Determine the (X, Y) coordinate at the center of the cell enclosing the given text.  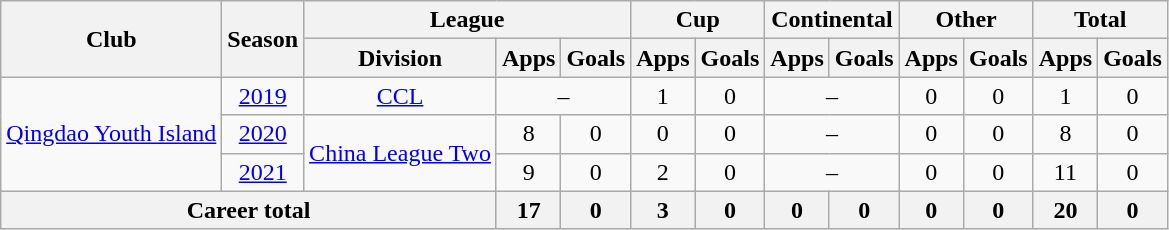
Qingdao Youth Island (112, 134)
20 (1065, 210)
Cup (698, 20)
Total (1100, 20)
2 (663, 172)
3 (663, 210)
Career total (249, 210)
2019 (263, 96)
2021 (263, 172)
Other (966, 20)
2020 (263, 134)
China League Two (400, 153)
CCL (400, 96)
Continental (832, 20)
11 (1065, 172)
Division (400, 58)
17 (528, 210)
Club (112, 39)
9 (528, 172)
League (468, 20)
Season (263, 39)
